Find where the given text appears and provide that cell's center as (X, Y) coordinate. 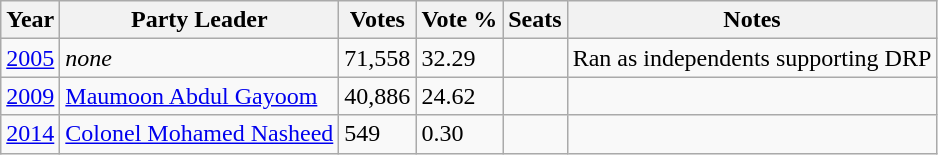
24.62 (460, 96)
Colonel Mohamed Nasheed (200, 134)
2009 (30, 96)
71,558 (378, 58)
none (200, 58)
Vote % (460, 20)
40,886 (378, 96)
549 (378, 134)
Votes (378, 20)
Notes (752, 20)
0.30 (460, 134)
Maumoon Abdul Gayoom (200, 96)
Seats (535, 20)
Party Leader (200, 20)
Ran as independents supporting DRP (752, 58)
32.29 (460, 58)
2005 (30, 58)
2014 (30, 134)
Year (30, 20)
